Identify which cell holds the provided text, then report its [x, y] central coordinate. 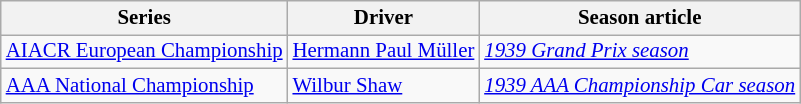
Hermann Paul Müller [384, 51]
AIACR European Championship [144, 51]
AAA National Championship [144, 85]
Wilbur Shaw [384, 85]
1939 AAA Championship Car season [640, 85]
1939 Grand Prix season [640, 51]
Season article [640, 18]
Driver [384, 18]
Series [144, 18]
